Extract the (X, Y) coordinate from the center of the cell holding the provided text.  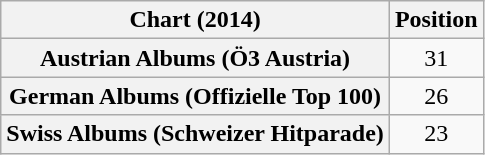
Position (436, 20)
Swiss Albums (Schweizer Hitparade) (196, 134)
Austrian Albums (Ö3 Austria) (196, 58)
26 (436, 96)
German Albums (Offizielle Top 100) (196, 96)
Chart (2014) (196, 20)
23 (436, 134)
31 (436, 58)
